For the text-containing cell, return its midpoint in (X, Y) coordinate format. 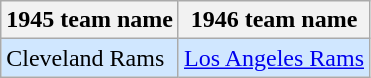
1946 team name (274, 20)
Los Angeles Rams (274, 58)
1945 team name (90, 20)
Cleveland Rams (90, 58)
